Output the [x, y] coordinate of the center of the cell containing the given text.  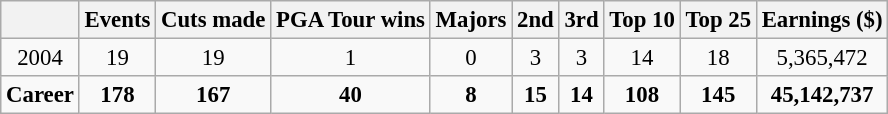
5,365,472 [822, 58]
145 [718, 95]
Top 25 [718, 20]
0 [470, 58]
40 [351, 95]
45,142,737 [822, 95]
18 [718, 58]
Events [117, 20]
Career [40, 95]
3rd [582, 20]
178 [117, 95]
Top 10 [642, 20]
2nd [536, 20]
PGA Tour wins [351, 20]
167 [214, 95]
Earnings ($) [822, 20]
15 [536, 95]
108 [642, 95]
Majors [470, 20]
2004 [40, 58]
Cuts made [214, 20]
1 [351, 58]
8 [470, 95]
